Scan for the cell matching the given text and deliver its [X, Y] coordinate at center. 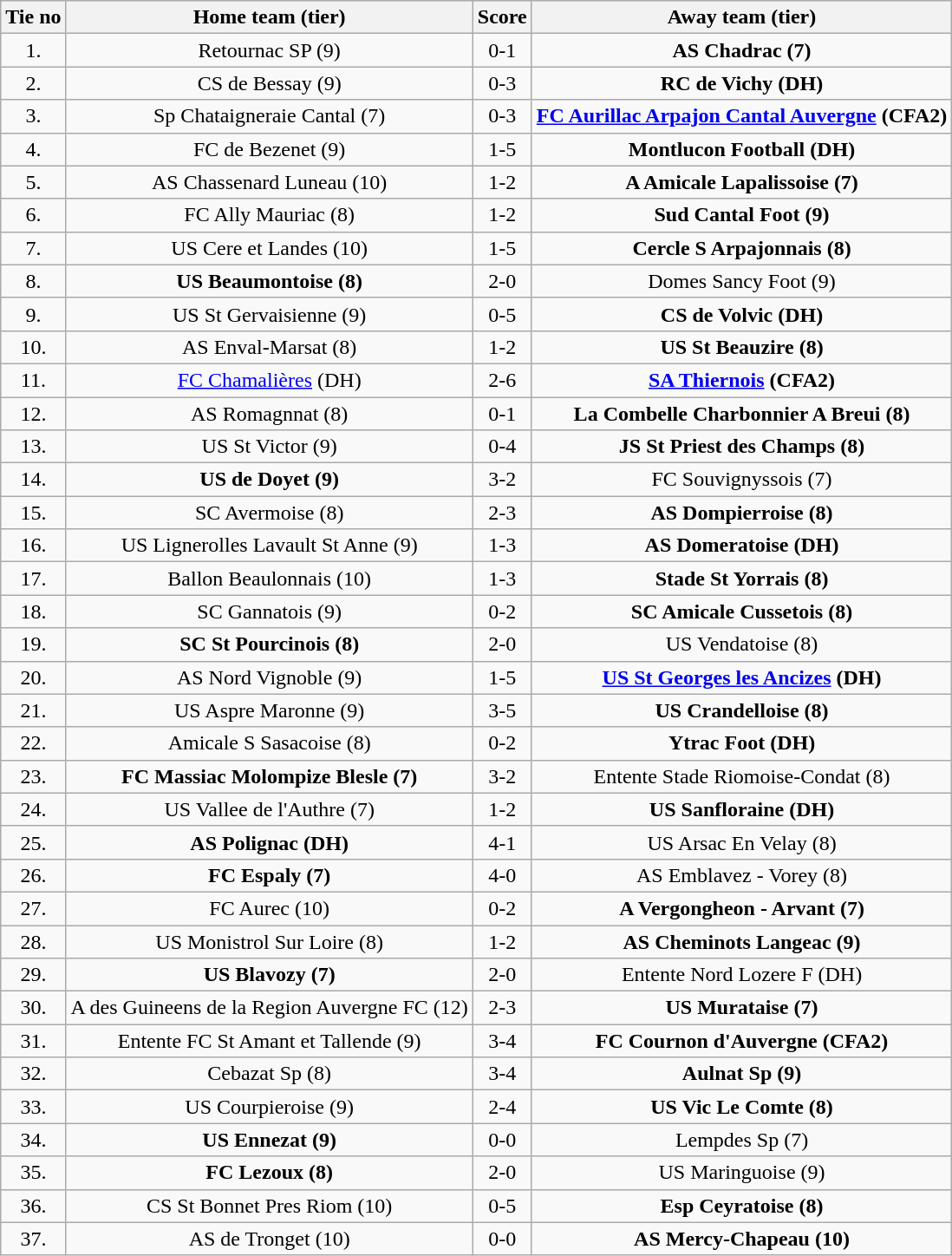
JS St Priest des Champs (8) [742, 447]
US Aspre Maronne (9) [269, 710]
3-5 [502, 710]
FC de Bezenet (9) [269, 149]
5. [33, 182]
AS Chadrac (7) [742, 50]
2-6 [502, 380]
US Monistrol Sur Loire (8) [269, 941]
CS St Bonnet Pres Riom (10) [269, 1206]
29. [33, 975]
FC Espaly (7) [269, 875]
Ytrac Foot (DH) [742, 743]
Entente FC St Amant et Tallende (9) [269, 1041]
4-1 [502, 842]
AS Polignac (DH) [269, 842]
AS de Tronget (10) [269, 1239]
15. [33, 513]
3. [33, 116]
AS Romagnnat (8) [269, 414]
FC Aurec (10) [269, 908]
Aulnat Sp (9) [742, 1074]
36. [33, 1206]
Home team (tier) [269, 17]
FC Lezoux (8) [269, 1173]
1. [33, 50]
21. [33, 710]
6. [33, 215]
US Sanfloraine (DH) [742, 809]
9. [33, 314]
AS Domeratoise (DH) [742, 546]
Score [502, 17]
2. [33, 83]
SC St Pourcinois (8) [269, 644]
FC Massiac Molompize Blesle (7) [269, 776]
US Cere et Landes (10) [269, 248]
US Beaumontoise (8) [269, 281]
Cercle S Arpajonnais (8) [742, 248]
US Vic Le Comte (8) [742, 1107]
13. [33, 447]
14. [33, 480]
Lempdes Sp (7) [742, 1140]
Entente Stade Riomoise-Condat (8) [742, 776]
28. [33, 941]
US Blavozy (7) [269, 975]
34. [33, 1140]
A Amicale Lapalissoise (7) [742, 182]
25. [33, 842]
US St Victor (9) [269, 447]
US Lignerolles Lavault St Anne (9) [269, 546]
US Arsac En Velay (8) [742, 842]
30. [33, 1008]
AS Dompierroise (8) [742, 513]
Stade St Yorrais (8) [742, 579]
CS de Bessay (9) [269, 83]
16. [33, 546]
La Combelle Charbonnier A Breui (8) [742, 414]
FC Cournon d'Auvergne (CFA2) [742, 1041]
CS de Volvic (DH) [742, 314]
Away team (tier) [742, 17]
Entente Nord Lozere F (DH) [742, 975]
24. [33, 809]
FC Aurillac Arpajon Cantal Auvergne (CFA2) [742, 116]
17. [33, 579]
AS Mercy-Chapeau (10) [742, 1239]
20. [33, 677]
AS Enval-Marsat (8) [269, 347]
Ballon Beaulonnais (10) [269, 579]
19. [33, 644]
Amicale S Sasacoise (8) [269, 743]
Esp Ceyratoise (8) [742, 1206]
Retournac SP (9) [269, 50]
Sud Cantal Foot (9) [742, 215]
US St Georges les Ancizes (DH) [742, 677]
US Vendatoise (8) [742, 644]
US Vallee de l'Authre (7) [269, 809]
2-4 [502, 1107]
33. [33, 1107]
32. [33, 1074]
8. [33, 281]
37. [33, 1239]
US St Gervaisienne (9) [269, 314]
US St Beauzire (8) [742, 347]
AS Cheminots Langeac (9) [742, 941]
US Courpieroise (9) [269, 1107]
Montlucon Football (DH) [742, 149]
SA Thiernois (CFA2) [742, 380]
Cebazat Sp (8) [269, 1074]
RC de Vichy (DH) [742, 83]
10. [33, 347]
US Crandelloise (8) [742, 710]
27. [33, 908]
26. [33, 875]
11. [33, 380]
AS Emblavez - Vorey (8) [742, 875]
FC Ally Mauriac (8) [269, 215]
4-0 [502, 875]
SC Avermoise (8) [269, 513]
A des Guineens de la Region Auvergne FC (12) [269, 1008]
US Murataise (7) [742, 1008]
FC Souvignyssois (7) [742, 480]
SC Amicale Cussetois (8) [742, 612]
US de Doyet (9) [269, 480]
31. [33, 1041]
AS Nord Vignoble (9) [269, 677]
US Maringuoise (9) [742, 1173]
22. [33, 743]
18. [33, 612]
Tie no [33, 17]
AS Chassenard Luneau (10) [269, 182]
A Vergongheon - Arvant (7) [742, 908]
4. [33, 149]
US Ennezat (9) [269, 1140]
23. [33, 776]
0-4 [502, 447]
7. [33, 248]
12. [33, 414]
SC Gannatois (9) [269, 612]
35. [33, 1173]
Sp Chataigneraie Cantal (7) [269, 116]
Domes Sancy Foot (9) [742, 281]
FC Chamalières (DH) [269, 380]
